Search for the cell housing the specified text and yield its (X, Y) center coordinate. 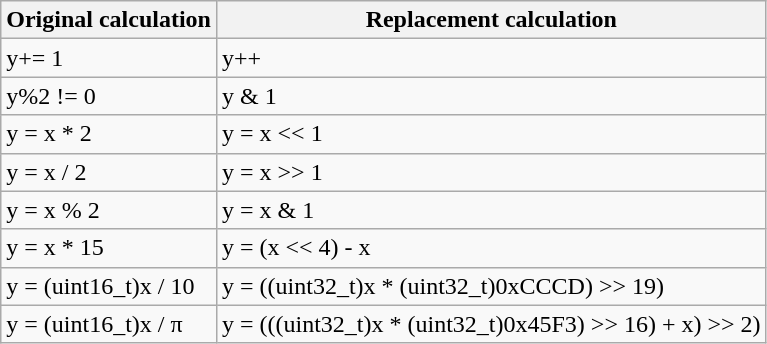
Original calculation (109, 20)
y = x / 2 (109, 172)
y = x % 2 (109, 210)
y = x >> 1 (491, 172)
y = (uint16_t)x / π (109, 324)
y+= 1 (109, 58)
y = x << 1 (491, 134)
y++ (491, 58)
y = (uint16_t)x / 10 (109, 286)
y & 1 (491, 96)
y = x * 2 (109, 134)
y = x & 1 (491, 210)
y = (x << 4) - x (491, 248)
Replacement calculation (491, 20)
y = ((uint32_t)x * (uint32_t)0xCCCD) >> 19) (491, 286)
y = (((uint32_t)x * (uint32_t)0x45F3) >> 16) + x) >> 2) (491, 324)
y = x * 15 (109, 248)
y%2 != 0 (109, 96)
